Search for the cell housing the specified text and yield its (X, Y) center coordinate. 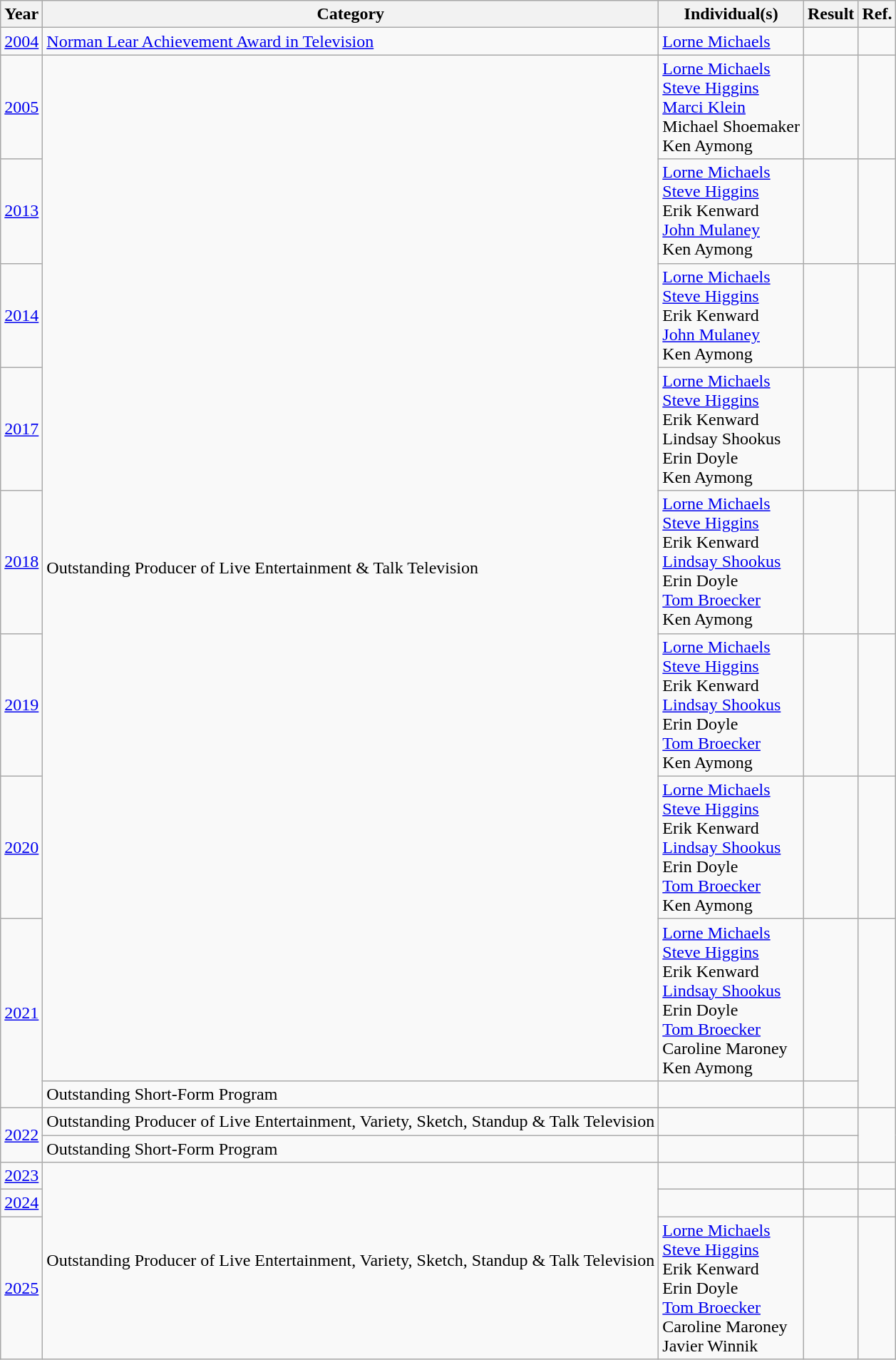
2022 (21, 1135)
Lorne Michaels Steve Higgins Marci Klein Michael Shoemaker Ken Aymong (731, 107)
Result (830, 14)
2013 (21, 211)
Lorne Michaels Steve Higgins Erik Kenward Lindsay Shookus Erin Doyle Ken Aymong (731, 429)
2019 (21, 705)
Norman Lear Achievement Award in Television (351, 41)
Lorne Michaels (731, 41)
Lorne Michaels Steve Higgins Erik Kenward Erin Doyle Tom Broecker Caroline Maroney Javier Winnik (731, 1288)
2004 (21, 41)
Outstanding Producer of Live Entertainment & Talk Television (351, 568)
Category (351, 14)
Lorne Michaels Steve Higgins Erik Kenward Lindsay Shookus Erin Doyle Tom Broecker Caroline Maroney Ken Aymong (731, 1000)
2017 (21, 429)
2005 (21, 107)
Ref. (877, 14)
2014 (21, 315)
2025 (21, 1288)
Individual(s) (731, 14)
2018 (21, 562)
2021 (21, 1013)
2023 (21, 1176)
2024 (21, 1203)
2020 (21, 847)
Year (21, 14)
